Output the [x, y] coordinate of the center of the cell containing the given text.  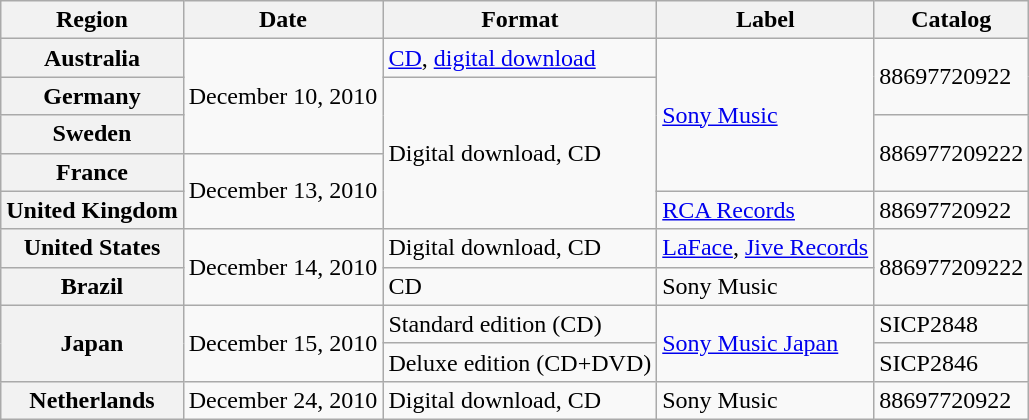
Catalog [952, 20]
December 14, 2010 [283, 267]
Brazil [92, 286]
Format [520, 20]
France [92, 172]
Germany [92, 96]
December 13, 2010 [283, 191]
December 10, 2010 [283, 96]
Label [766, 20]
LaFace, Jive Records [766, 248]
United Kingdom [92, 210]
SICP2848 [952, 324]
Standard edition (CD) [520, 324]
December 15, 2010 [283, 343]
Japan [92, 343]
Deluxe edition (CD+DVD) [520, 362]
Region [92, 20]
Australia [92, 58]
SICP2846 [952, 362]
RCA Records [766, 210]
December 24, 2010 [283, 400]
CD, digital download [520, 58]
CD [520, 286]
Date [283, 20]
Netherlands [92, 400]
United States [92, 248]
Sweden [92, 134]
Sony Music Japan [766, 343]
